Identify which cell holds the provided text, then report its (x, y) central coordinate. 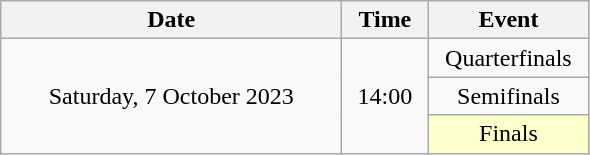
Finals (508, 134)
Event (508, 20)
Date (172, 20)
Time (385, 20)
Quarterfinals (508, 58)
Semifinals (508, 96)
14:00 (385, 96)
Saturday, 7 October 2023 (172, 96)
